Scan for the cell matching the given text and deliver its [x, y] coordinate at center. 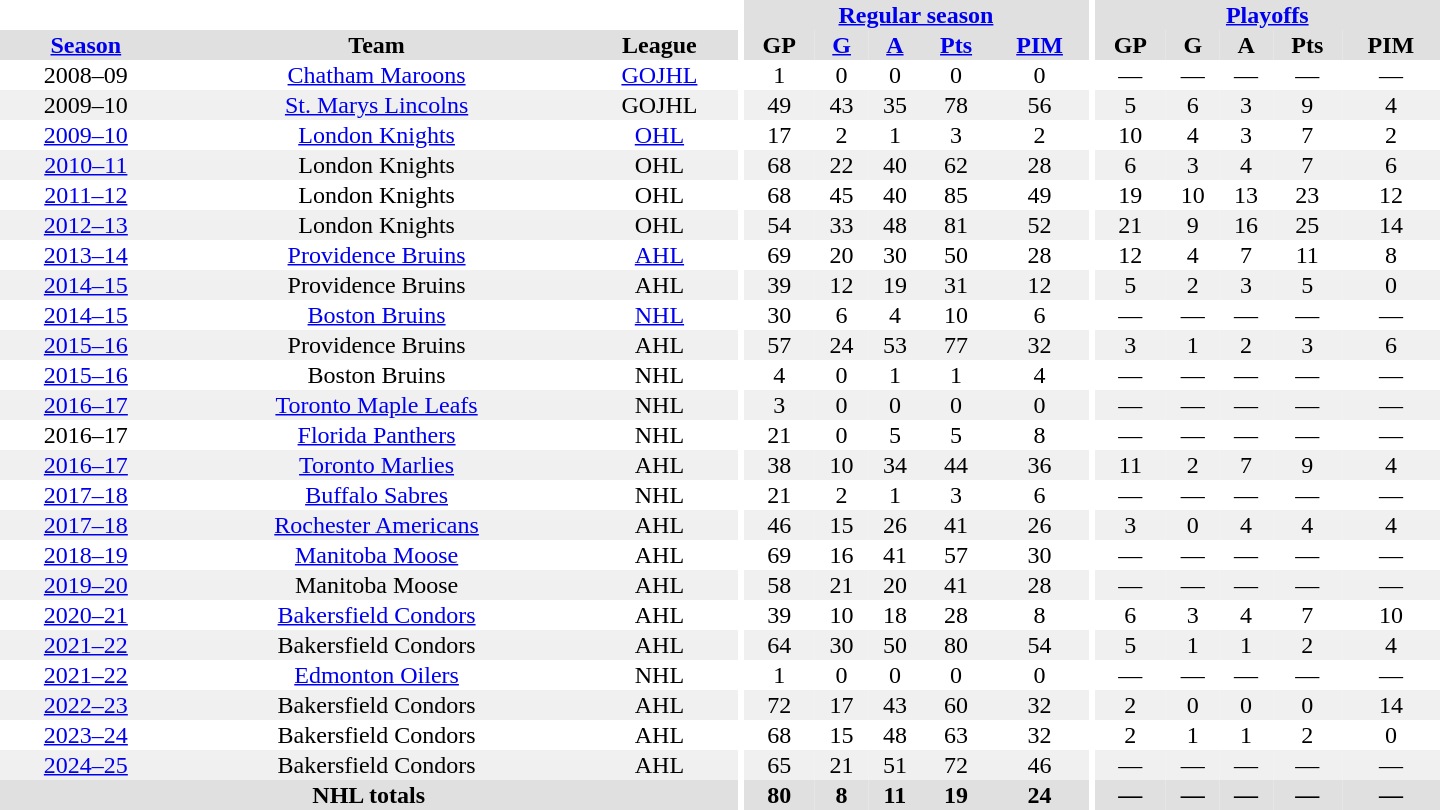
Rochester Americans [377, 525]
44 [956, 465]
Playoffs [1268, 15]
Regular season [916, 15]
Toronto Marlies [377, 465]
Florida Panthers [377, 435]
33 [842, 225]
2010–11 [86, 165]
63 [956, 735]
25 [1308, 225]
2012–13 [86, 225]
85 [956, 195]
2011–12 [86, 195]
Team [377, 45]
13 [1246, 195]
36 [1040, 465]
Edmonton Oilers [377, 675]
31 [956, 285]
81 [956, 225]
53 [894, 345]
Buffalo Sabres [377, 495]
77 [956, 345]
35 [894, 105]
2023–24 [86, 735]
64 [779, 645]
2018–19 [86, 555]
2024–25 [86, 765]
78 [956, 105]
58 [779, 585]
52 [1040, 225]
Chatham Maroons [377, 75]
22 [842, 165]
62 [956, 165]
2022–23 [86, 705]
34 [894, 465]
38 [779, 465]
18 [894, 615]
45 [842, 195]
2013–14 [86, 255]
23 [1308, 195]
60 [956, 705]
65 [779, 765]
Toronto Maple Leafs [377, 405]
NHL totals [368, 795]
56 [1040, 105]
2019–20 [86, 585]
St. Marys Lincolns [377, 105]
2008–09 [86, 75]
Season [86, 45]
League [659, 45]
2020–21 [86, 615]
51 [894, 765]
